Scan for the cell matching the given text and deliver its (X, Y) coordinate at center. 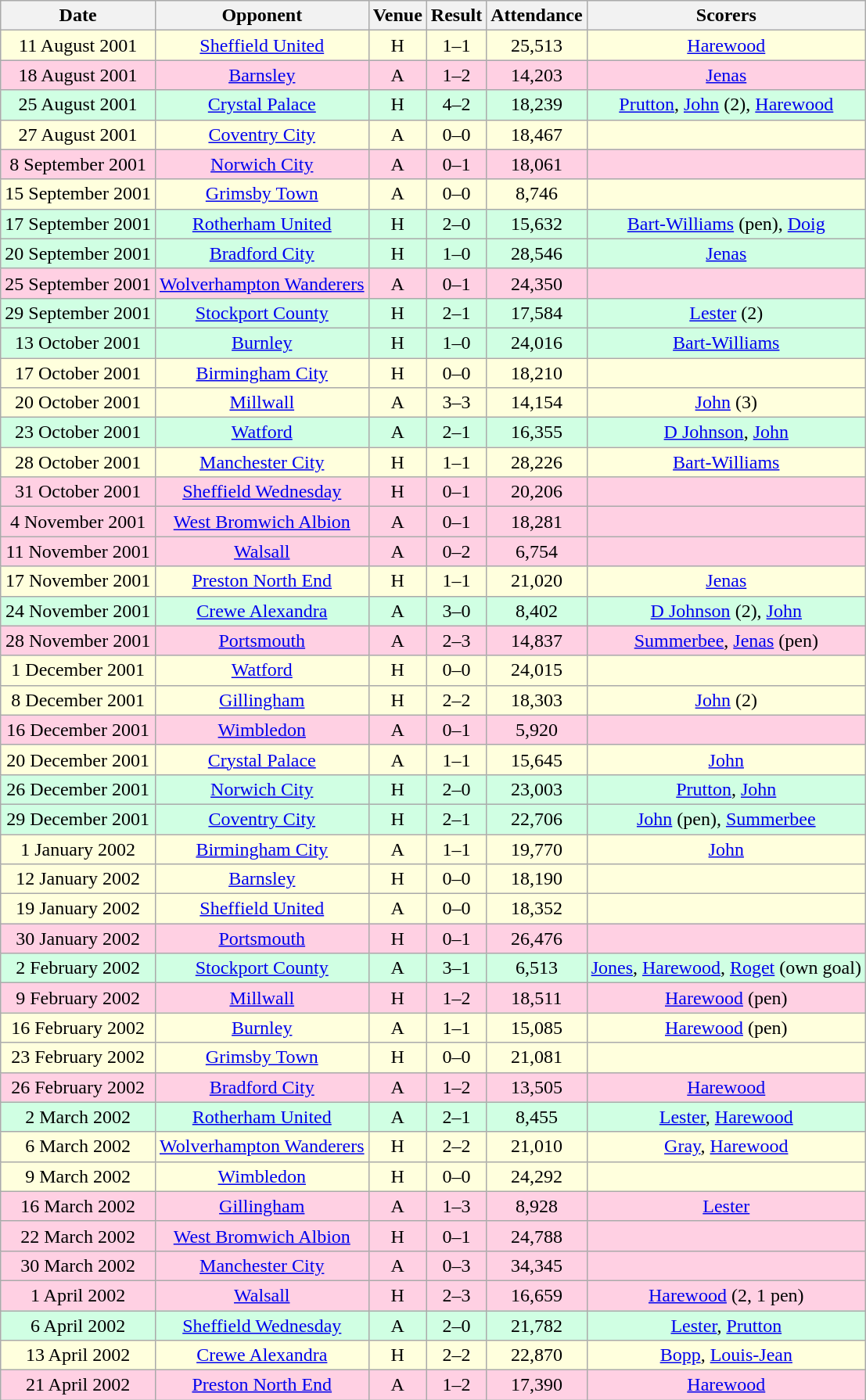
26,476 (537, 939)
21,081 (537, 1057)
23 October 2001 (78, 433)
8 September 2001 (78, 164)
Prutton, John (2), Harewood (726, 105)
24,015 (537, 670)
21 April 2002 (78, 1385)
26 December 2001 (78, 789)
19,770 (537, 849)
Summerbee, Jenas (pen) (726, 641)
15,632 (537, 224)
28 November 2001 (78, 641)
15,645 (537, 759)
8 December 2001 (78, 700)
25 September 2001 (78, 283)
30 January 2002 (78, 939)
18,061 (537, 164)
9 March 2002 (78, 1176)
John (3) (726, 403)
20 December 2001 (78, 759)
20,206 (537, 492)
20 September 2001 (78, 253)
30 March 2002 (78, 1265)
27 August 2001 (78, 135)
4–2 (456, 105)
1 January 2002 (78, 849)
Lester, Harewood (726, 1117)
17,390 (537, 1385)
Scorers (726, 16)
6,513 (537, 968)
16 February 2002 (78, 1028)
4 November 2001 (78, 522)
11 November 2001 (78, 551)
24 November 2001 (78, 611)
16 December 2001 (78, 730)
0–2 (456, 551)
2 February 2002 (78, 968)
Lester, Prutton (726, 1326)
6 April 2002 (78, 1326)
Harewood (2, 1 pen) (726, 1295)
29 September 2001 (78, 313)
24,350 (537, 283)
Lester (2) (726, 313)
8,928 (537, 1206)
28 October 2001 (78, 462)
24,016 (537, 343)
Date (78, 16)
28,546 (537, 253)
17 October 2001 (78, 373)
24,788 (537, 1236)
17,584 (537, 313)
3–3 (456, 403)
8,455 (537, 1117)
D Johnson, John (726, 433)
2 March 2002 (78, 1117)
21,782 (537, 1326)
Bart-Williams (pen), Doig (726, 224)
26 February 2002 (78, 1087)
6,754 (537, 551)
28,226 (537, 462)
15,085 (537, 1028)
18,210 (537, 373)
17 September 2001 (78, 224)
19 January 2002 (78, 909)
25 August 2001 (78, 105)
John (2) (726, 700)
24,292 (537, 1176)
Gray, Harewood (726, 1147)
6 March 2002 (78, 1147)
21,020 (537, 581)
13,505 (537, 1087)
16,355 (537, 433)
8,746 (537, 194)
11 August 2001 (78, 45)
12 January 2002 (78, 879)
13 April 2002 (78, 1355)
Bopp, Louis-Jean (726, 1355)
22 March 2002 (78, 1236)
18,239 (537, 105)
9 February 2002 (78, 998)
14,837 (537, 641)
18 August 2001 (78, 75)
14,203 (537, 75)
23 February 2002 (78, 1057)
Venue (397, 16)
16,659 (537, 1295)
Prutton, John (726, 789)
21,010 (537, 1147)
13 October 2001 (78, 343)
Attendance (537, 16)
25,513 (537, 45)
14,154 (537, 403)
Result (456, 16)
34,345 (537, 1265)
20 October 2001 (78, 403)
1 April 2002 (78, 1295)
Jones, Harewood, Roget (own goal) (726, 968)
29 December 2001 (78, 819)
8,402 (537, 611)
Lester (726, 1206)
22,870 (537, 1355)
16 March 2002 (78, 1206)
18,281 (537, 522)
John (pen), Summerbee (726, 819)
15 September 2001 (78, 194)
5,920 (537, 730)
22,706 (537, 819)
18,352 (537, 909)
18,467 (537, 135)
3–1 (456, 968)
17 November 2001 (78, 581)
23,003 (537, 789)
18,303 (537, 700)
D Johnson (2), John (726, 611)
1–3 (456, 1206)
18,511 (537, 998)
0–3 (456, 1265)
Opponent (261, 16)
3–0 (456, 611)
1 December 2001 (78, 670)
18,190 (537, 879)
31 October 2001 (78, 492)
